Determine the [X, Y] coordinate at the center of the cell enclosing the given text.  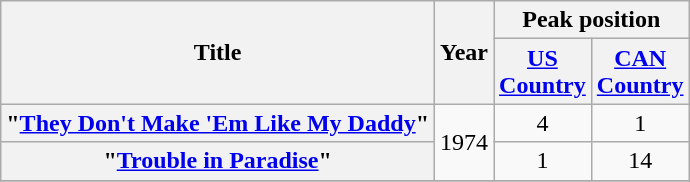
14 [640, 161]
CANCountry [640, 72]
Title [218, 52]
"They Don't Make 'Em Like My Daddy" [218, 123]
USCountry [543, 72]
"Trouble in Paradise" [218, 161]
Year [464, 52]
Peak position [592, 20]
1974 [464, 142]
4 [543, 123]
